Search for the cell housing the specified text and yield its (X, Y) center coordinate. 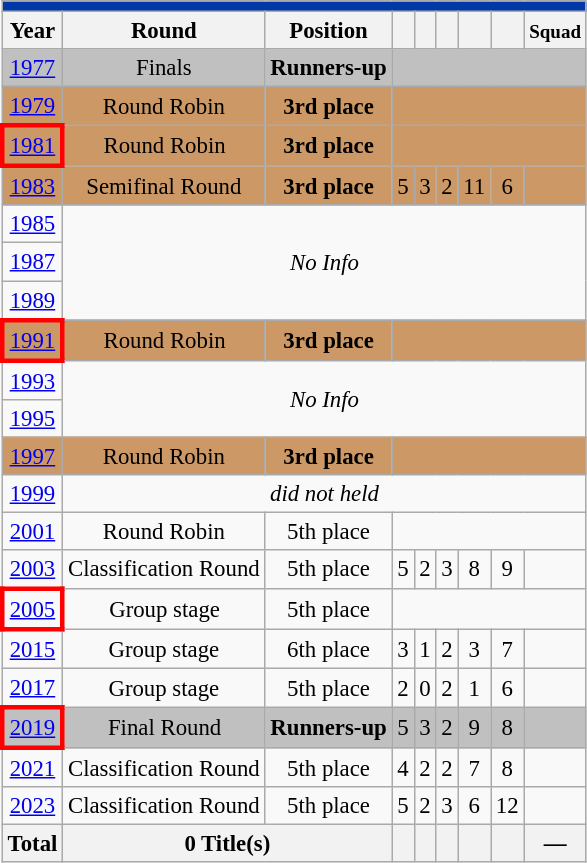
Round (164, 31)
Total (32, 844)
— (555, 844)
1989 (32, 300)
4 (403, 768)
Final Round (164, 728)
Squad (555, 31)
1981 (32, 146)
2023 (32, 806)
Position (328, 31)
2021 (32, 768)
Semifinal Round (164, 186)
1977 (32, 68)
Finals (164, 68)
1979 (32, 106)
0 Title(s) (228, 844)
1997 (32, 456)
Year (32, 31)
2003 (32, 570)
1995 (32, 418)
0 (425, 688)
2019 (32, 728)
11 (474, 186)
1983 (32, 186)
1993 (32, 380)
2015 (32, 650)
1991 (32, 340)
12 (508, 806)
1999 (32, 494)
2017 (32, 688)
6th place (328, 650)
2005 (32, 610)
did not held (325, 494)
1987 (32, 262)
2001 (32, 531)
1985 (32, 225)
